Return the (X, Y) coordinate for the center point of the cell that contains the specified text.  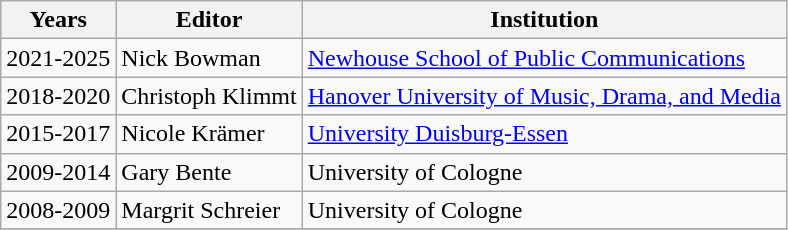
University Duisburg-Essen (544, 134)
Margrit Schreier (209, 210)
2018-2020 (58, 96)
2021-2025 (58, 58)
Years (58, 20)
Hanover University of Music, Drama, and Media (544, 96)
2009-2014 (58, 172)
2008-2009 (58, 210)
Institution (544, 20)
Newhouse School of Public Communications (544, 58)
Nicole Krämer (209, 134)
Gary Bente (209, 172)
Nick Bowman (209, 58)
Christoph Klimmt (209, 96)
2015-2017 (58, 134)
Editor (209, 20)
